Provide the (x, y) coordinate of the cell's center where the given text is located.  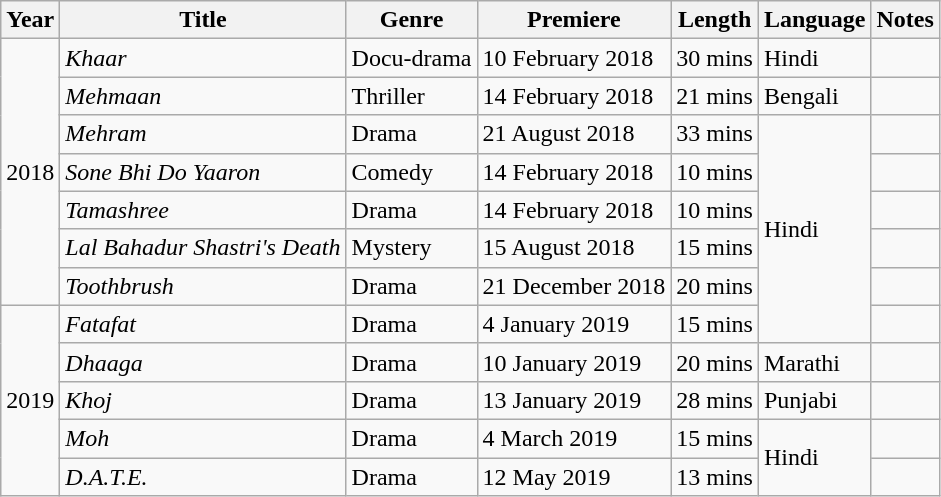
28 mins (715, 400)
30 mins (715, 58)
10 January 2019 (574, 362)
Comedy (412, 172)
Fatafat (203, 324)
Khoj (203, 400)
Docu-drama (412, 58)
33 mins (715, 134)
2019 (30, 400)
Language (814, 20)
Notes (905, 20)
Bengali (814, 96)
15 August 2018 (574, 248)
Year (30, 20)
13 January 2019 (574, 400)
Mehmaan (203, 96)
Dhaaga (203, 362)
21 August 2018 (574, 134)
D.A.T.E. (203, 477)
Khaar (203, 58)
10 February 2018 (574, 58)
Tamashree (203, 210)
Toothbrush (203, 286)
21 mins (715, 96)
4 January 2019 (574, 324)
Mystery (412, 248)
Mehram (203, 134)
Premiere (574, 20)
Thriller (412, 96)
Sone Bhi Do Yaaron (203, 172)
4 March 2019 (574, 438)
Title (203, 20)
Punjabi (814, 400)
Marathi (814, 362)
Length (715, 20)
Lal Bahadur Shastri's Death (203, 248)
2018 (30, 172)
21 December 2018 (574, 286)
Genre (412, 20)
Moh (203, 438)
13 mins (715, 477)
12 May 2019 (574, 477)
